Detect which cell encompasses the target text, then output its (X, Y) center coordinate. 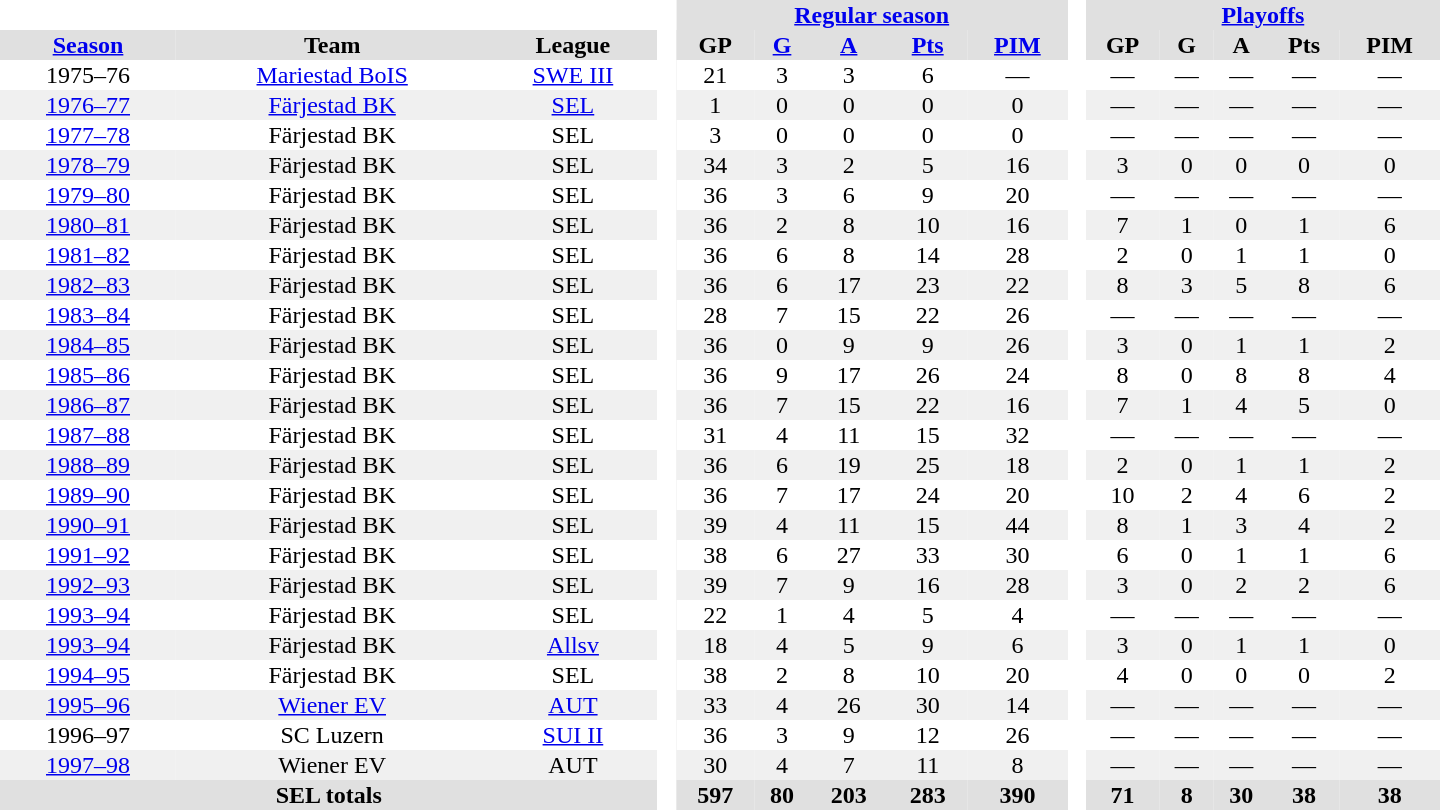
80 (782, 795)
1991–92 (88, 555)
1996–97 (88, 735)
Mariestad BoIS (332, 75)
1975–76 (88, 75)
Playoffs (1263, 15)
71 (1123, 795)
597 (716, 795)
1977–78 (88, 135)
Allsv (572, 645)
1997–98 (88, 765)
1984–85 (88, 345)
1995–96 (88, 705)
SUI II (572, 735)
25 (928, 465)
SEL totals (329, 795)
1990–91 (88, 525)
1976–77 (88, 105)
1988–89 (88, 465)
1979–80 (88, 195)
League (572, 45)
27 (848, 555)
1992–93 (88, 585)
31 (716, 435)
203 (848, 795)
34 (716, 165)
1987–88 (88, 435)
1982–83 (88, 285)
1981–82 (88, 255)
Regular season (872, 15)
1985–86 (88, 375)
SWE III (572, 75)
1980–81 (88, 225)
390 (1017, 795)
1983–84 (88, 315)
32 (1017, 435)
1978–79 (88, 165)
44 (1017, 525)
283 (928, 795)
1989–90 (88, 495)
1986–87 (88, 405)
Team (332, 45)
19 (848, 465)
21 (716, 75)
1994–95 (88, 675)
12 (928, 735)
23 (928, 285)
Season (88, 45)
SC Luzern (332, 735)
